Output the (x, y) coordinate of the center of the cell containing the given text.  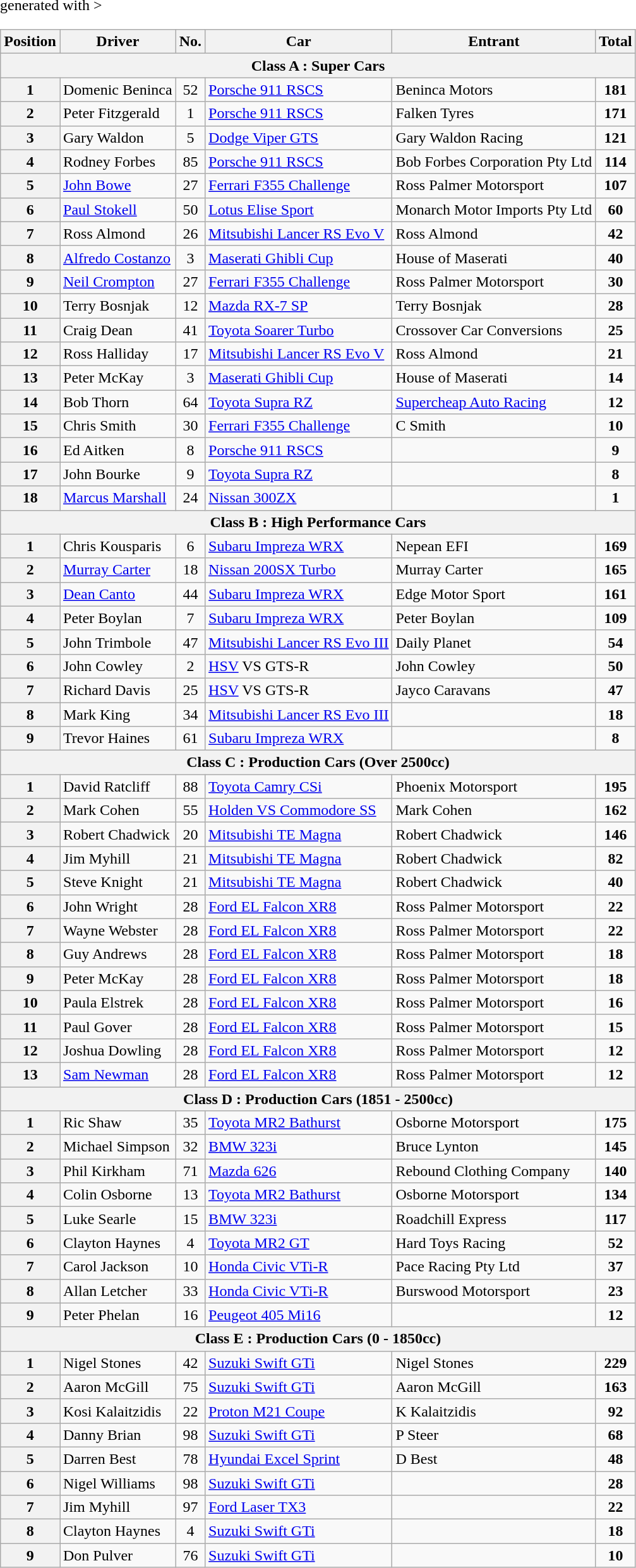
134 (616, 1195)
181 (616, 90)
Position (30, 42)
71 (190, 1171)
Toyota MR2 GT (299, 1243)
Total (616, 42)
Gary Waldon Racing (494, 138)
Dean Canto (117, 594)
David Ratcliff (117, 787)
Pace Racing Pty Ltd (494, 1267)
Don Pulver (117, 1555)
195 (616, 787)
Darren Best (117, 1459)
Daily Planet (494, 642)
Bruce Lynton (494, 1147)
24 (190, 498)
Falken Tyres (494, 114)
Ed Aitken (117, 450)
Marcus Marshall (117, 498)
145 (616, 1147)
Toyota Camry CSi (299, 787)
Rebound Clothing Company (494, 1171)
Class E : Production Cars (0 - 1850cc) (318, 1339)
78 (190, 1459)
88 (190, 787)
Kosi Kalaitzidis (117, 1411)
Crossover Car Conversions (494, 330)
140 (616, 1171)
54 (616, 642)
Chris Smith (117, 426)
D Best (494, 1459)
34 (190, 714)
Paul Stokell (117, 210)
169 (616, 546)
32 (190, 1147)
Mark King (117, 714)
John Wright (117, 906)
229 (616, 1363)
48 (616, 1459)
Car (299, 42)
Nigel Williams (117, 1483)
Michael Simpson (117, 1147)
Proton M21 Coupe (299, 1411)
Ford Laser TX3 (299, 1507)
26 (190, 234)
Chris Kousparis (117, 546)
Class C : Production Cars (Over 2500cc) (318, 763)
41 (190, 330)
Entrant (494, 42)
20 (190, 834)
Dodge Viper GTS (299, 138)
Bob Forbes Corporation Pty Ltd (494, 162)
161 (616, 594)
Sam Newman (117, 1074)
92 (616, 1411)
75 (190, 1387)
Driver (117, 42)
97 (190, 1507)
Paul Gover (117, 1026)
Ross Halliday (117, 354)
Mazda 626 (299, 1171)
Peter Phelan (117, 1315)
163 (616, 1387)
Trevor Haines (117, 739)
Mazda RX-7 SP (299, 306)
61 (190, 739)
Nissan 300ZX (299, 498)
37 (616, 1267)
Gary Waldon (117, 138)
Phoenix Motorsport (494, 787)
Guy Andrews (117, 954)
Toyota Soarer Turbo (299, 330)
Bob Thorn (117, 402)
C Smith (494, 426)
John Trimbole (117, 642)
162 (616, 811)
44 (190, 594)
33 (190, 1291)
Carol Jackson (117, 1267)
Neil Crompton (117, 282)
Jayco Caravans (494, 690)
Burswood Motorsport (494, 1291)
Roadchill Express (494, 1219)
No. (190, 42)
Danny Brian (117, 1435)
55 (190, 811)
Monarch Motor Imports Pty Ltd (494, 210)
Peter Fitzgerald (117, 114)
Richard Davis (117, 690)
Edge Motor Sport (494, 594)
117 (616, 1219)
Ric Shaw (117, 1123)
P Steer (494, 1435)
Holden VS Commodore SS (299, 811)
114 (616, 162)
Supercheap Auto Racing (494, 402)
Class B : High Performance Cars (318, 522)
Wayne Webster (117, 930)
Hard Toys Racing (494, 1243)
146 (616, 834)
Beninca Motors (494, 90)
Joshua Dowling (117, 1050)
Craig Dean (117, 330)
Peugeot 405 Mi16 (299, 1315)
Luke Searle (117, 1219)
Alfredo Costanzo (117, 258)
107 (616, 186)
Allan Letcher (117, 1291)
Nissan 200SX Turbo (299, 570)
171 (616, 114)
23 (616, 1291)
Paula Elstrek (117, 1002)
John Bowe (117, 186)
76 (190, 1555)
Domenic Beninca (117, 90)
K Kalaitzidis (494, 1411)
60 (616, 210)
Class D : Production Cars (1851 - 2500cc) (318, 1099)
Steve Knight (117, 882)
82 (616, 858)
121 (616, 138)
Nepean EFI (494, 546)
165 (616, 570)
John Bourke (117, 474)
Class A : Super Cars (318, 66)
Hyundai Excel Sprint (299, 1459)
109 (616, 618)
85 (190, 162)
35 (190, 1123)
Lotus Elise Sport (299, 210)
Phil Kirkham (117, 1171)
Rodney Forbes (117, 162)
Colin Osborne (117, 1195)
64 (190, 402)
68 (616, 1435)
175 (616, 1123)
